Search for the cell housing the specified text and yield its (x, y) center coordinate. 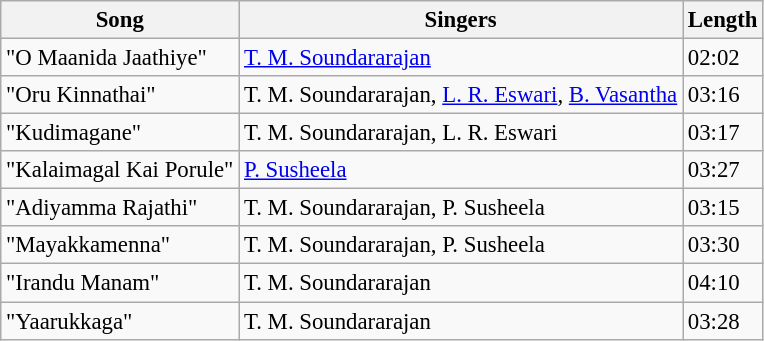
"Kudimagane" (120, 133)
"Yaarukkaga" (120, 321)
04:10 (723, 283)
Length (723, 20)
03:28 (723, 321)
P. Susheela (461, 170)
T. M. Soundararajan, L. R. Eswari (461, 133)
"Oru Kinnathai" (120, 95)
T. M. Soundararajan, L. R. Eswari, B. Vasantha (461, 95)
02:02 (723, 58)
03:17 (723, 133)
03:30 (723, 245)
"Mayakkamenna" (120, 245)
03:16 (723, 95)
Singers (461, 20)
"Adiyamma Rajathi" (120, 208)
"Irandu Manam" (120, 283)
"O Maanida Jaathiye" (120, 58)
Song (120, 20)
"Kalaimagal Kai Porule" (120, 170)
03:15 (723, 208)
03:27 (723, 170)
